Find where the given text appears and provide that cell's center as [X, Y] coordinate. 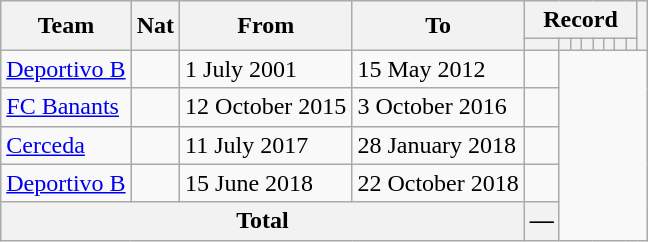
Cerceda [66, 145]
15 May 2012 [438, 69]
22 October 2018 [438, 183]
12 October 2015 [266, 107]
11 July 2017 [266, 145]
3 October 2016 [438, 107]
15 June 2018 [266, 183]
1 July 2001 [266, 69]
Nat [155, 26]
From [266, 26]
Record [580, 20]
Total [263, 221]
Team [66, 26]
FC Banants [66, 107]
To [438, 26]
28 January 2018 [438, 145]
— [542, 221]
